Return the (x, y) coordinate for the center point of the cell that contains the specified text.  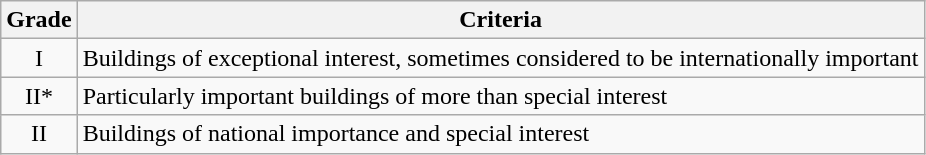
II* (39, 96)
II (39, 134)
Criteria (500, 20)
Grade (39, 20)
I (39, 58)
Particularly important buildings of more than special interest (500, 96)
Buildings of exceptional interest, sometimes considered to be internationally important (500, 58)
Buildings of national importance and special interest (500, 134)
